Extract the [x, y] coordinate from the center of the cell holding the provided text.  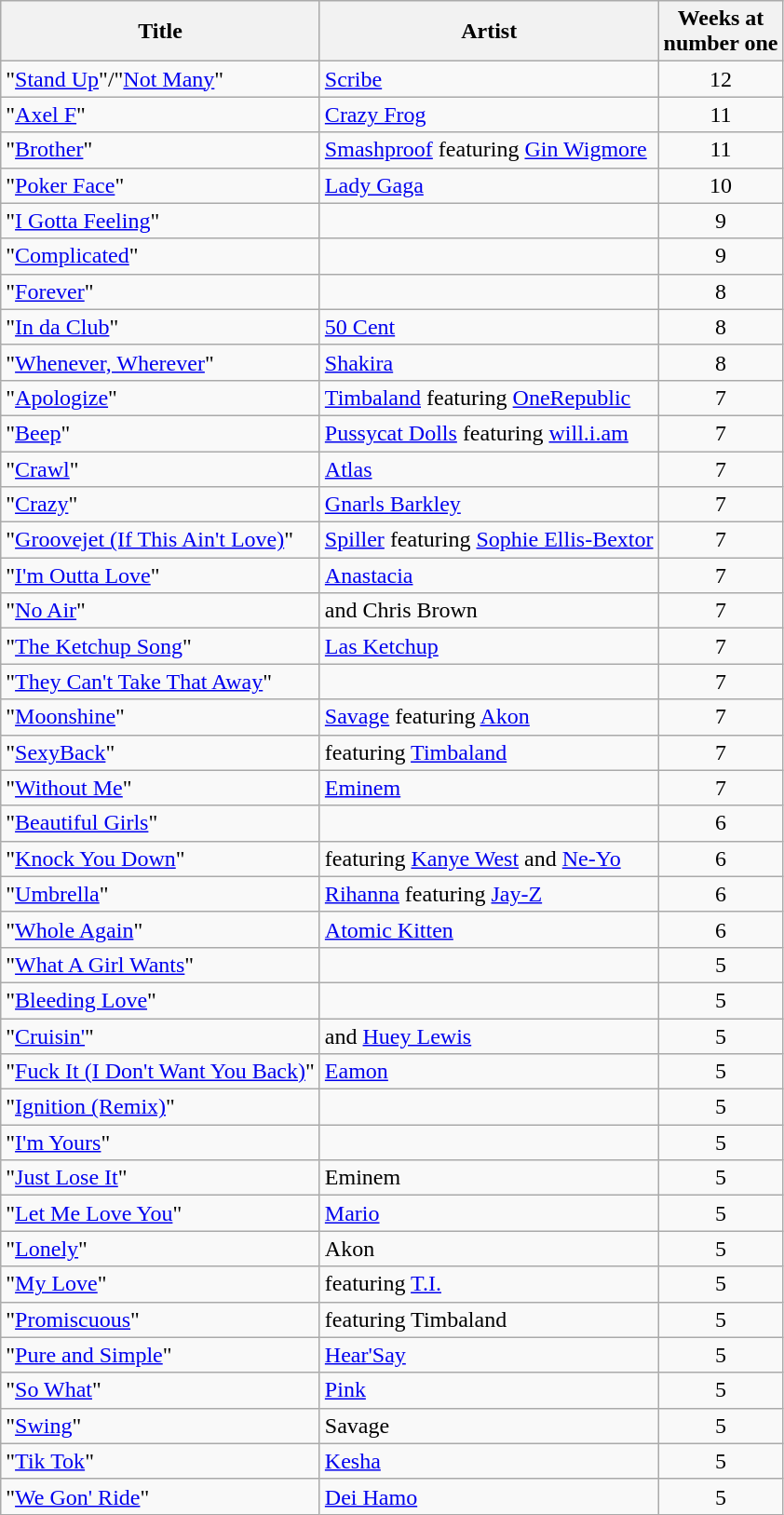
"Lonely" [160, 1249]
"They Can't Take That Away" [160, 682]
Savage [489, 1426]
"Knock You Down" [160, 859]
Scribe [489, 79]
and Chris Brown [489, 611]
"Brother" [160, 150]
"I'm Outta Love" [160, 575]
Gnarls Barkley [489, 505]
"Beautiful Girls" [160, 823]
Rihanna featuring Jay-Z [489, 894]
Spiller featuring Sophie Ellis-Bextor [489, 540]
"Without Me" [160, 788]
"I'm Yours" [160, 1143]
"Groovejet (If This Ain't Love)" [160, 540]
"Pure and Simple" [160, 1355]
and Huey Lewis [489, 1036]
Artist [489, 32]
10 [721, 185]
Lady Gaga [489, 185]
"Let Me Love You" [160, 1213]
"What A Girl Wants" [160, 965]
"No Air" [160, 611]
"So What" [160, 1390]
"SexyBack" [160, 752]
"Crazy" [160, 505]
"Beep" [160, 433]
Pussycat Dolls featuring will.i.am [489, 433]
"Forever" [160, 291]
Weeks atnumber one [721, 32]
"Crawl" [160, 468]
Atlas [489, 468]
Anastacia [489, 575]
"Promiscuous" [160, 1319]
"Umbrella" [160, 894]
featuring T.I. [489, 1284]
Eamon [489, 1072]
"Whole Again" [160, 929]
"Stand Up"/"Not Many" [160, 79]
"Swing" [160, 1426]
"In da Club" [160, 327]
Timbaland featuring OneRepublic [489, 398]
Kesha [489, 1461]
"Ignition (Remix)" [160, 1107]
"We Gon' Ride" [160, 1496]
Las Ketchup [489, 646]
"My Love" [160, 1284]
"Cruisin'" [160, 1036]
"Apologize" [160, 398]
Mario [489, 1213]
Dei Hamo [489, 1496]
featuring Kanye West and Ne-Yo [489, 859]
"I Gotta Feeling" [160, 221]
12 [721, 79]
50 Cent [489, 327]
"Moonshine" [160, 717]
"Poker Face" [160, 185]
Crazy Frog [489, 115]
"The Ketchup Song" [160, 646]
"Complicated" [160, 256]
Savage featuring Akon [489, 717]
Pink [489, 1390]
"Fuck It (I Don't Want You Back)" [160, 1072]
Atomic Kitten [489, 929]
Title [160, 32]
"Just Lose It" [160, 1178]
Smashproof featuring Gin Wigmore [489, 150]
"Tik Tok" [160, 1461]
"Whenever, Wherever" [160, 362]
"Axel F" [160, 115]
"Bleeding Love" [160, 1000]
Shakira [489, 362]
Akon [489, 1249]
Hear'Say [489, 1355]
